Locate the cell with the specified text and output its [X, Y] center coordinate. 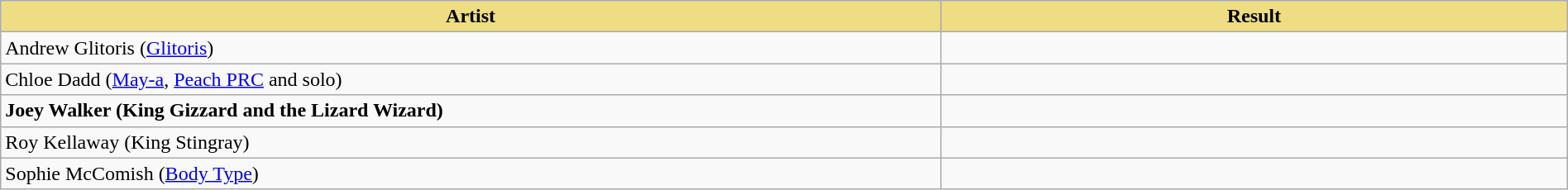
Artist [471, 17]
Roy Kellaway (King Stingray) [471, 142]
Joey Walker (King Gizzard and the Lizard Wizard) [471, 111]
Sophie McComish (Body Type) [471, 173]
Result [1254, 17]
Chloe Dadd (May-a, Peach PRC and solo) [471, 79]
Andrew Glitoris (Glitoris) [471, 48]
